From the cell containing the given text, extract its center point as (x, y) coordinate. 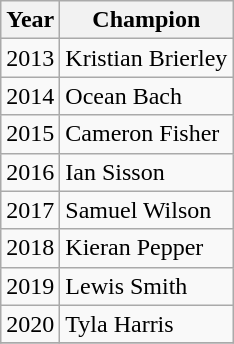
Ian Sisson (146, 172)
2016 (30, 172)
Kristian Brierley (146, 58)
Tyla Harris (146, 324)
2019 (30, 286)
2014 (30, 96)
Samuel Wilson (146, 210)
2020 (30, 324)
Year (30, 20)
2017 (30, 210)
Champion (146, 20)
Ocean Bach (146, 96)
2013 (30, 58)
Cameron Fisher (146, 134)
2015 (30, 134)
Lewis Smith (146, 286)
Kieran Pepper (146, 248)
2018 (30, 248)
